Locate the cell with the specified text and output its [x, y] center coordinate. 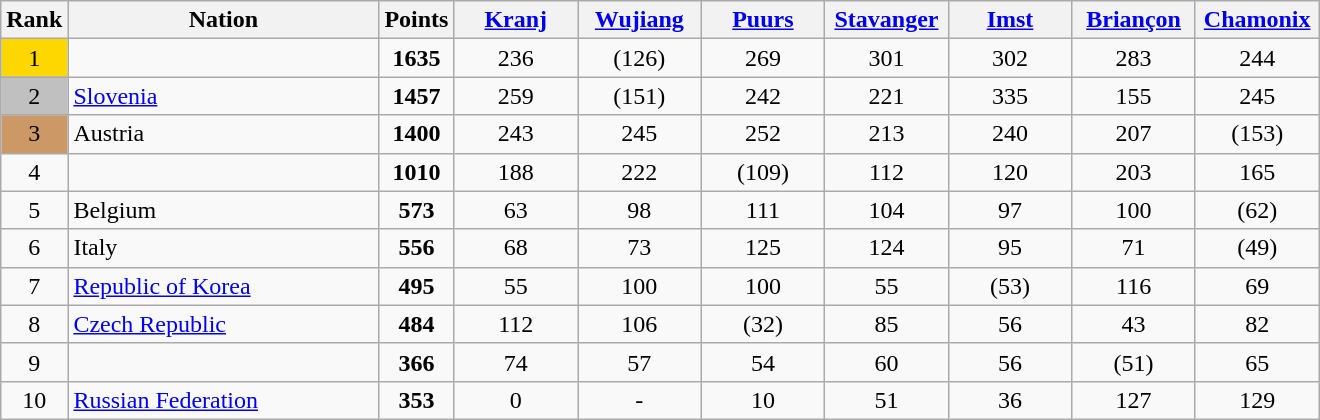
165 [1257, 172]
63 [516, 210]
85 [887, 324]
(109) [763, 172]
5 [34, 210]
74 [516, 362]
1457 [416, 96]
269 [763, 58]
4 [34, 172]
116 [1134, 286]
222 [640, 172]
0 [516, 400]
Points [416, 20]
Briançon [1134, 20]
243 [516, 134]
65 [1257, 362]
127 [1134, 400]
60 [887, 362]
Rank [34, 20]
Kranj [516, 20]
236 [516, 58]
120 [1010, 172]
(51) [1134, 362]
213 [887, 134]
111 [763, 210]
36 [1010, 400]
125 [763, 248]
Wujiang [640, 20]
54 [763, 362]
1635 [416, 58]
Austria [224, 134]
(32) [763, 324]
98 [640, 210]
252 [763, 134]
69 [1257, 286]
335 [1010, 96]
Russian Federation [224, 400]
106 [640, 324]
51 [887, 400]
484 [416, 324]
Puurs [763, 20]
43 [1134, 324]
71 [1134, 248]
97 [1010, 210]
9 [34, 362]
366 [416, 362]
Czech Republic [224, 324]
(151) [640, 96]
68 [516, 248]
6 [34, 248]
3 [34, 134]
73 [640, 248]
57 [640, 362]
259 [516, 96]
(62) [1257, 210]
Nation [224, 20]
124 [887, 248]
129 [1257, 400]
1010 [416, 172]
155 [1134, 96]
221 [887, 96]
188 [516, 172]
302 [1010, 58]
240 [1010, 134]
556 [416, 248]
495 [416, 286]
2 [34, 96]
(126) [640, 58]
Imst [1010, 20]
104 [887, 210]
Italy [224, 248]
353 [416, 400]
Chamonix [1257, 20]
Stavanger [887, 20]
(53) [1010, 286]
82 [1257, 324]
1 [34, 58]
283 [1134, 58]
244 [1257, 58]
573 [416, 210]
Belgium [224, 210]
8 [34, 324]
301 [887, 58]
(153) [1257, 134]
7 [34, 286]
1400 [416, 134]
- [640, 400]
Slovenia [224, 96]
95 [1010, 248]
242 [763, 96]
207 [1134, 134]
Republic of Korea [224, 286]
(49) [1257, 248]
203 [1134, 172]
